Identify which cell holds the provided text, then report its (x, y) central coordinate. 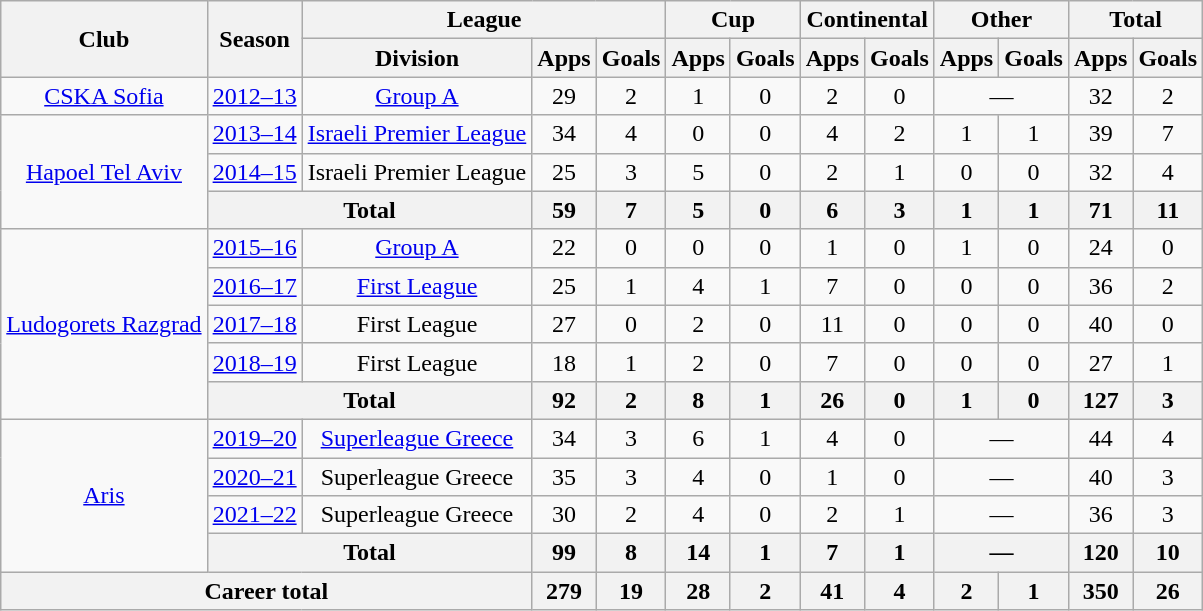
279 (564, 591)
2014–15 (254, 172)
Aris (104, 495)
35 (564, 477)
League (484, 20)
127 (1100, 400)
2017–18 (254, 324)
Season (254, 39)
10 (1168, 553)
Cup (733, 20)
71 (1100, 210)
2016–17 (254, 286)
28 (698, 591)
2020–21 (254, 477)
350 (1100, 591)
29 (564, 96)
2018–19 (254, 362)
2019–20 (254, 438)
Division (417, 58)
2021–22 (254, 515)
2013–14 (254, 134)
Other (1001, 20)
41 (832, 591)
120 (1100, 553)
Club (104, 39)
99 (564, 553)
24 (1100, 248)
59 (564, 210)
2012–13 (254, 96)
18 (564, 362)
30 (564, 515)
14 (698, 553)
39 (1100, 134)
Continental (867, 20)
92 (564, 400)
2015–16 (254, 248)
Career total (266, 591)
22 (564, 248)
Hapoel Tel Aviv (104, 172)
44 (1100, 438)
CSKA Sofia (104, 96)
Ludogorets Razgrad (104, 324)
19 (631, 591)
